Detect which cell encompasses the target text, then output its (x, y) center coordinate. 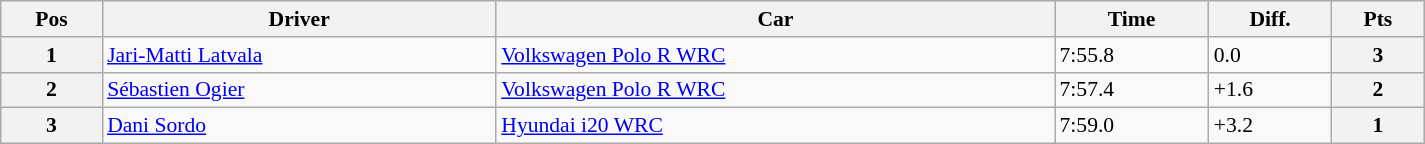
0.0 (1270, 55)
Diff. (1270, 19)
7:57.4 (1131, 90)
Driver (299, 19)
+1.6 (1270, 90)
+3.2 (1270, 126)
Car (775, 19)
7:59.0 (1131, 126)
Hyundai i20 WRC (775, 126)
Dani Sordo (299, 126)
Pos (52, 19)
Jari-Matti Latvala (299, 55)
Time (1131, 19)
7:55.8 (1131, 55)
Sébastien Ogier (299, 90)
Pts (1378, 19)
